Extract the (x, y) coordinate from the center of the cell holding the provided text.  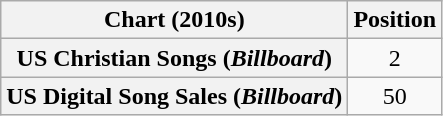
US Digital Song Sales (Billboard) (174, 96)
Chart (2010s) (174, 20)
US Christian Songs (Billboard) (174, 58)
Position (395, 20)
2 (395, 58)
50 (395, 96)
